From the cell containing the given text, extract its center point as [x, y] coordinate. 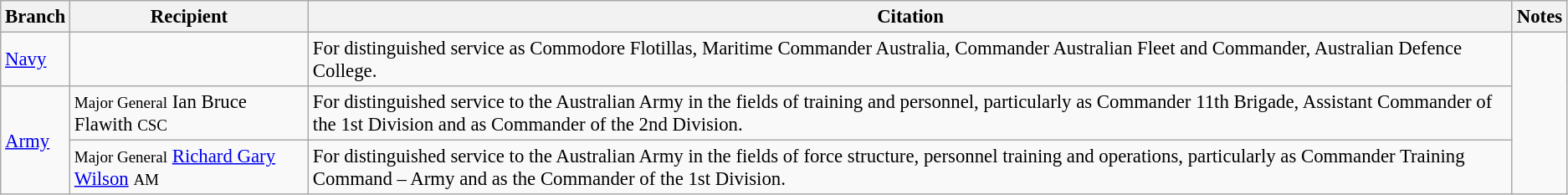
Recipient [189, 17]
For distinguished service as Commodore Flotillas, Maritime Commander Australia, Commander Australian Fleet and Commander, Australian Defence College. [910, 60]
Citation [910, 17]
Branch [35, 17]
Navy [35, 60]
Notes [1540, 17]
Major General Richard Gary Wilson AM [189, 167]
Major General Ian Bruce Flawith CSC [189, 114]
Army [35, 141]
